Identify which cell holds the provided text, then report its [x, y] central coordinate. 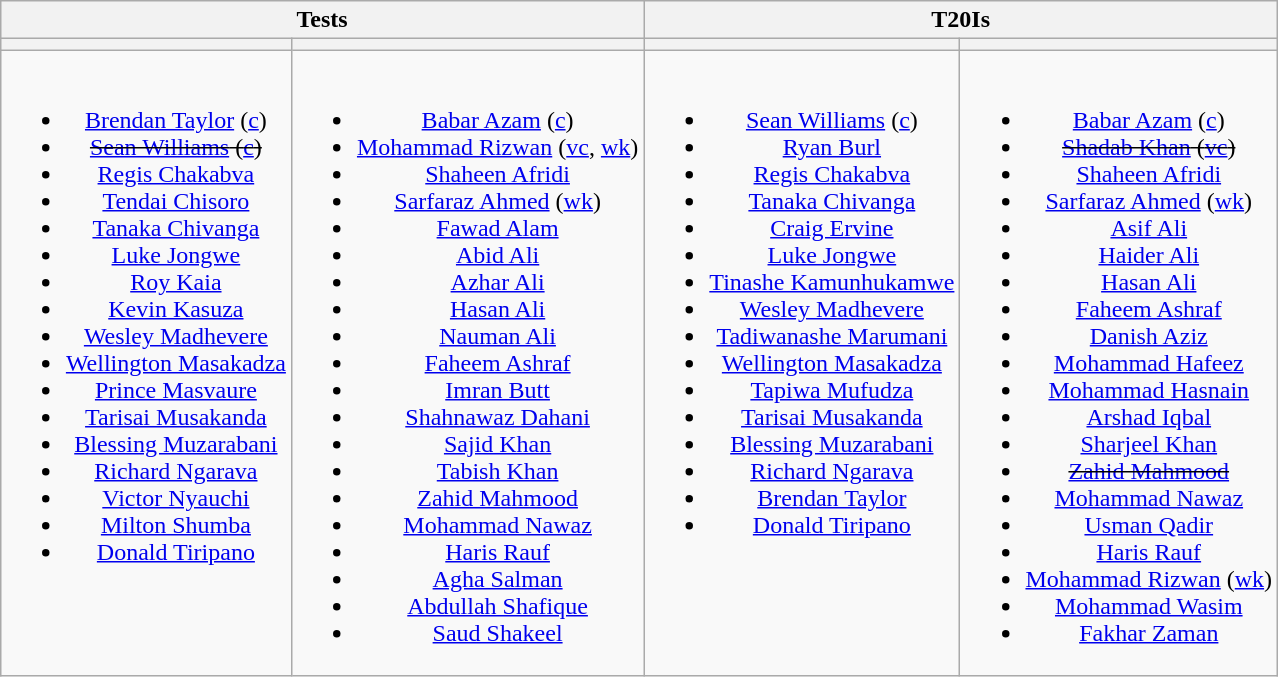
Tests [322, 20]
T20Is [961, 20]
